Return (X, Y) of the center of cell containing provided text 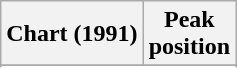
Chart (1991) (72, 34)
Peakposition (189, 34)
